Find where the given text appears and provide that cell's center as (x, y) coordinate. 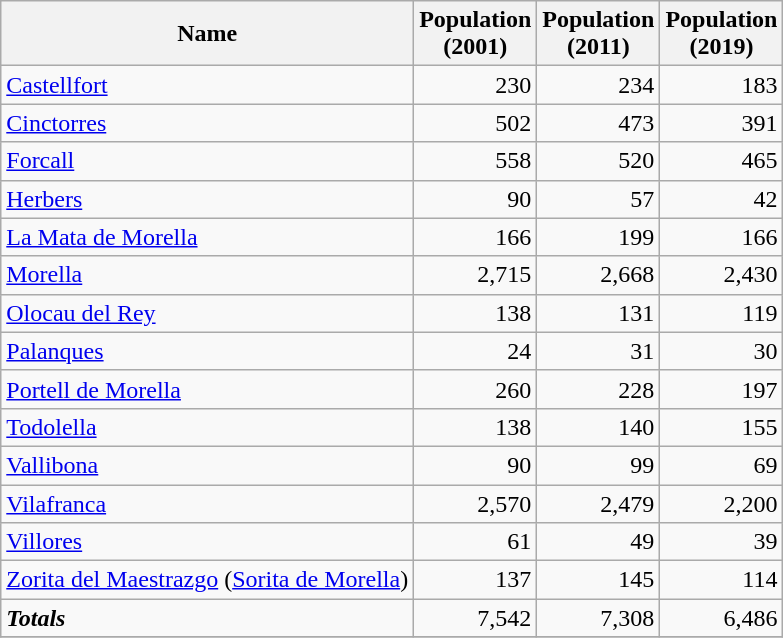
Morella (208, 275)
Olocau del Rey (208, 313)
Cinctorres (208, 123)
473 (598, 123)
2,200 (722, 503)
Name (208, 34)
Zorita del Maestrazgo (Sorita de Morella) (208, 580)
42 (722, 199)
558 (476, 161)
Population(2019) (722, 34)
99 (598, 465)
6,486 (722, 618)
502 (476, 123)
119 (722, 313)
Population(2011) (598, 34)
391 (722, 123)
7,308 (598, 618)
2,430 (722, 275)
Castellfort (208, 85)
145 (598, 580)
Vilafranca (208, 503)
260 (476, 389)
Palanques (208, 351)
131 (598, 313)
Todolella (208, 427)
57 (598, 199)
Herbers (208, 199)
140 (598, 427)
Villores (208, 542)
465 (722, 161)
230 (476, 85)
Population(2001) (476, 34)
Portell de Morella (208, 389)
39 (722, 542)
49 (598, 542)
Totals (208, 618)
114 (722, 580)
2,479 (598, 503)
234 (598, 85)
155 (722, 427)
183 (722, 85)
2,570 (476, 503)
Vallibona (208, 465)
137 (476, 580)
228 (598, 389)
61 (476, 542)
2,715 (476, 275)
2,668 (598, 275)
24 (476, 351)
520 (598, 161)
199 (598, 237)
30 (722, 351)
La Mata de Morella (208, 237)
7,542 (476, 618)
31 (598, 351)
69 (722, 465)
Forcall (208, 161)
197 (722, 389)
